Return (x, y) of the center of cell containing provided text 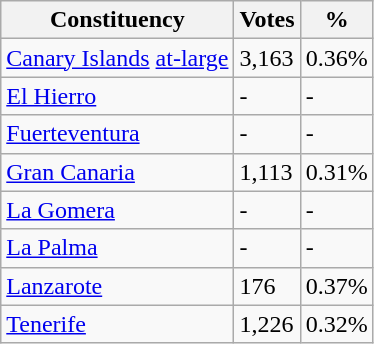
Canary Islands at-large (118, 58)
0.36% (336, 58)
% (336, 20)
1,113 (267, 172)
Tenerife (118, 324)
La Gomera (118, 210)
Votes (267, 20)
0.32% (336, 324)
0.31% (336, 172)
Gran Canaria (118, 172)
Constituency (118, 20)
1,226 (267, 324)
0.37% (336, 286)
3,163 (267, 58)
Lanzarote (118, 286)
Fuerteventura (118, 134)
La Palma (118, 248)
El Hierro (118, 96)
176 (267, 286)
